Return [X, Y] of the center of cell containing provided text 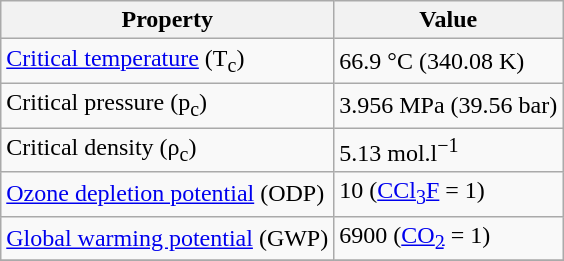
Ozone depletion potential (ODP) [168, 194]
Critical temperature (Tc) [168, 61]
3.956 MPa (39.56 bar) [448, 105]
10 (CCl3F = 1) [448, 194]
Property [168, 20]
Critical density (ρc) [168, 150]
5.13 mol.l−1 [448, 150]
66.9 °C (340.08 K) [448, 61]
Value [448, 20]
Global warming potential (GWP) [168, 238]
Critical pressure (pc) [168, 105]
6900 (CO2 = 1) [448, 238]
